Detect which cell encompasses the target text, then output its [x, y] center coordinate. 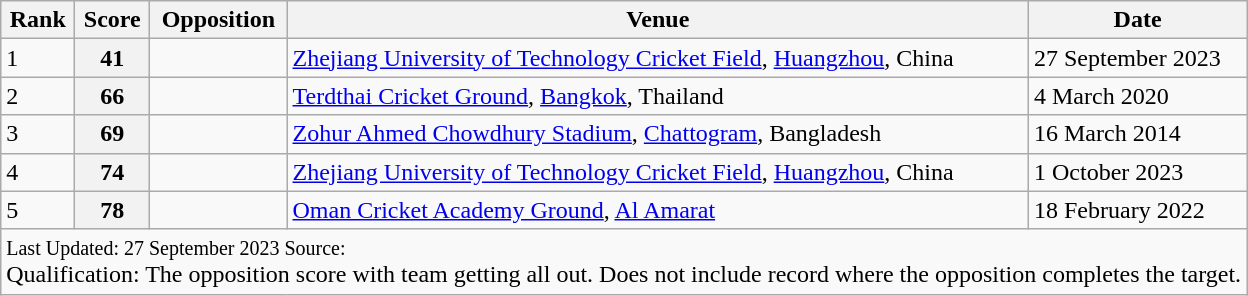
1 October 2023 [1137, 172]
Terdthai Cricket Ground, Bangkok, Thailand [658, 96]
Score [112, 20]
16 March 2014 [1137, 134]
Zohur Ahmed Chowdhury Stadium, Chattogram, Bangladesh [658, 134]
69 [112, 134]
Opposition [218, 20]
4 March 2020 [1137, 96]
4 [38, 172]
74 [112, 172]
Venue [658, 20]
2 [38, 96]
1 [38, 58]
Oman Cricket Academy Ground, Al Amarat [658, 210]
Date [1137, 20]
66 [112, 96]
27 September 2023 [1137, 58]
3 [38, 134]
41 [112, 58]
Rank [38, 20]
5 [38, 210]
78 [112, 210]
18 February 2022 [1137, 210]
